For the text-containing cell, return its midpoint in (x, y) coordinate format. 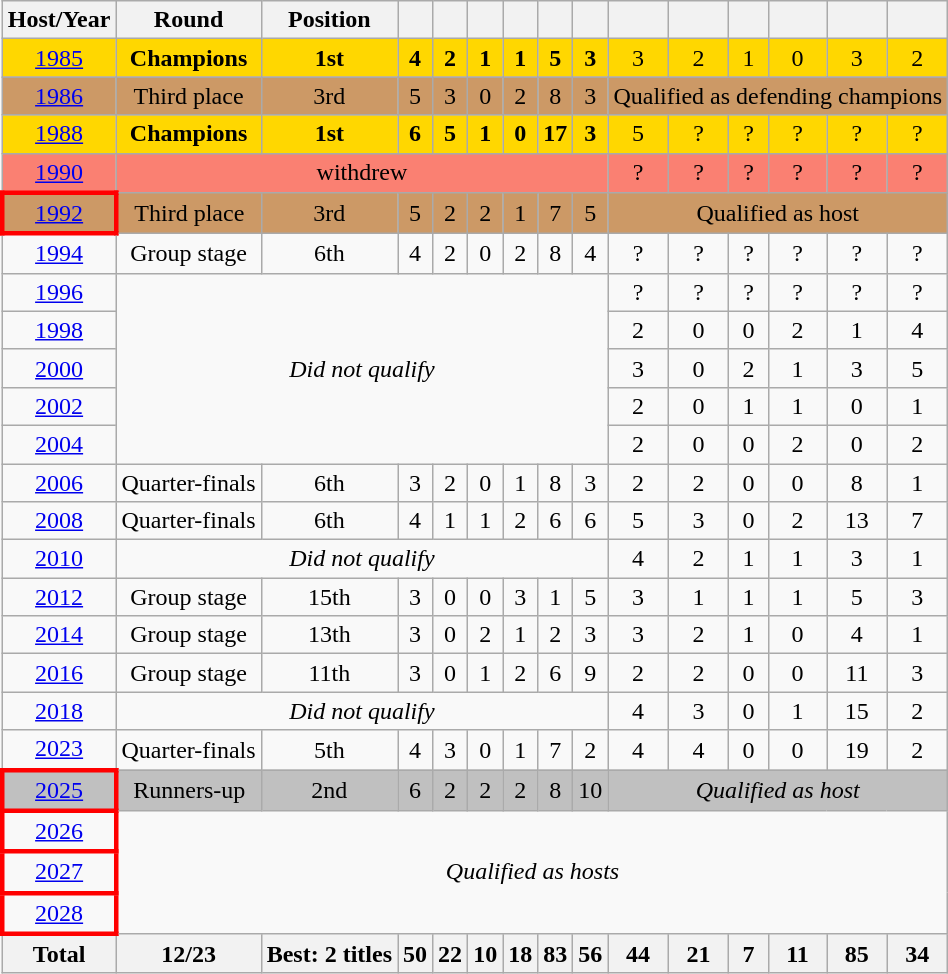
5th (329, 750)
2004 (59, 444)
13 (857, 521)
2008 (59, 521)
18 (520, 954)
85 (857, 954)
21 (698, 954)
2006 (59, 483)
1996 (59, 292)
2012 (59, 597)
56 (590, 954)
15 (857, 711)
2002 (59, 406)
withdrew (362, 173)
Runners-up (188, 790)
2025 (59, 790)
22 (450, 954)
1986 (59, 96)
2000 (59, 368)
1992 (59, 214)
2018 (59, 711)
2026 (59, 832)
15th (329, 597)
2014 (59, 635)
2nd (329, 790)
83 (556, 954)
Round (188, 20)
Host/Year (59, 20)
50 (416, 954)
Qualified as hosts (532, 872)
Best: 2 titles (329, 954)
34 (917, 954)
1994 (59, 254)
2028 (59, 914)
Total (59, 954)
2027 (59, 872)
1998 (59, 330)
1988 (59, 134)
Qualified as defending champions (778, 96)
12/23 (188, 954)
11th (329, 673)
9 (590, 673)
2023 (59, 750)
1990 (59, 173)
44 (638, 954)
1985 (59, 58)
19 (857, 750)
Position (329, 20)
13th (329, 635)
17 (556, 134)
2016 (59, 673)
2010 (59, 559)
